Locate the cell with the specified text and output its (x, y) center coordinate. 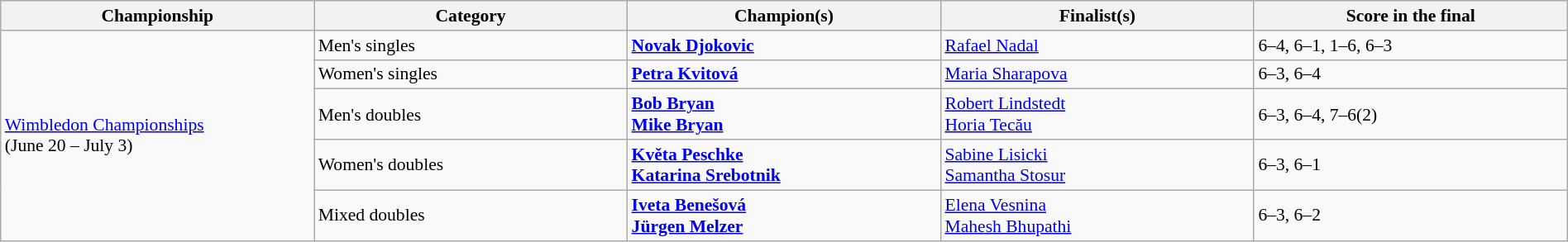
6–3, 6–2 (1411, 215)
Květa Peschke Katarina Srebotnik (784, 165)
Mixed doubles (471, 215)
6–3, 6–4, 7–6(2) (1411, 114)
6–3, 6–4 (1411, 74)
Women's doubles (471, 165)
Sabine Lisicki Samantha Stosur (1097, 165)
Wimbledon Championships(June 20 – July 3) (157, 135)
Bob Bryan Mike Bryan (784, 114)
6–4, 6–1, 1–6, 6–3 (1411, 45)
Iveta Benešová Jürgen Melzer (784, 215)
Women's singles (471, 74)
Maria Sharapova (1097, 74)
Finalist(s) (1097, 16)
Category (471, 16)
Petra Kvitová (784, 74)
Novak Djokovic (784, 45)
Championship (157, 16)
Robert Lindstedt Horia Tecău (1097, 114)
Men's doubles (471, 114)
Champion(s) (784, 16)
Rafael Nadal (1097, 45)
6–3, 6–1 (1411, 165)
Score in the final (1411, 16)
Elena Vesnina Mahesh Bhupathi (1097, 215)
Men's singles (471, 45)
